Detect which cell encompasses the target text, then output its (X, Y) center coordinate. 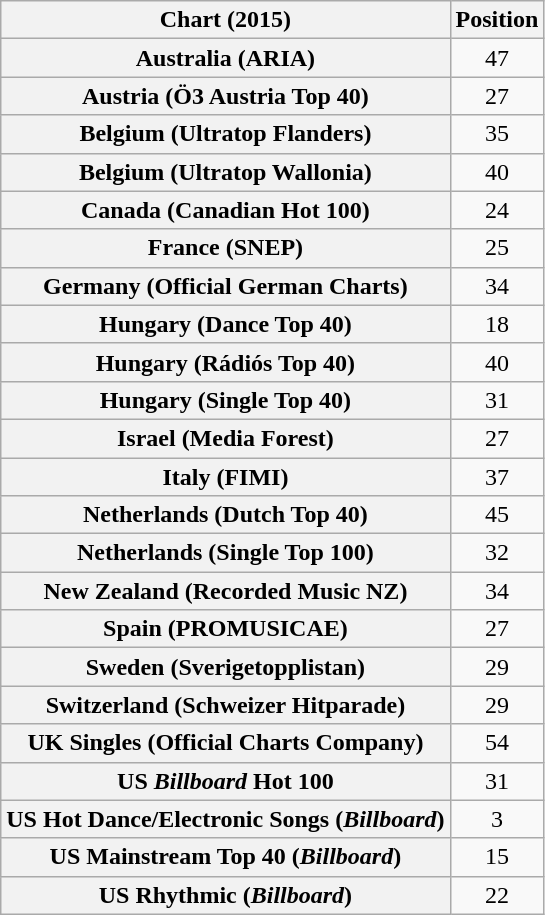
Netherlands (Dutch Top 40) (226, 515)
Germany (Official German Charts) (226, 286)
Hungary (Rádiós Top 40) (226, 362)
US Rhythmic (Billboard) (226, 895)
Belgium (Ultratop Wallonia) (226, 172)
Italy (FIMI) (226, 477)
35 (497, 134)
US Hot Dance/Electronic Songs (Billboard) (226, 819)
UK Singles (Official Charts Company) (226, 743)
US Billboard Hot 100 (226, 781)
18 (497, 324)
Austria (Ö3 Austria Top 40) (226, 96)
New Zealand (Recorded Music NZ) (226, 591)
Position (497, 20)
37 (497, 477)
47 (497, 58)
Hungary (Dance Top 40) (226, 324)
Israel (Media Forest) (226, 438)
54 (497, 743)
Hungary (Single Top 40) (226, 400)
France (SNEP) (226, 248)
Spain (PROMUSICAE) (226, 629)
Sweden (Sverigetopplistan) (226, 667)
Chart (2015) (226, 20)
24 (497, 210)
Canada (Canadian Hot 100) (226, 210)
Australia (ARIA) (226, 58)
32 (497, 553)
Netherlands (Single Top 100) (226, 553)
25 (497, 248)
Switzerland (Schweizer Hitparade) (226, 705)
15 (497, 857)
3 (497, 819)
45 (497, 515)
US Mainstream Top 40 (Billboard) (226, 857)
22 (497, 895)
Belgium (Ultratop Flanders) (226, 134)
